Pinpoint the cell where the given text exists, returning its (x, y) midpoint coordinate. 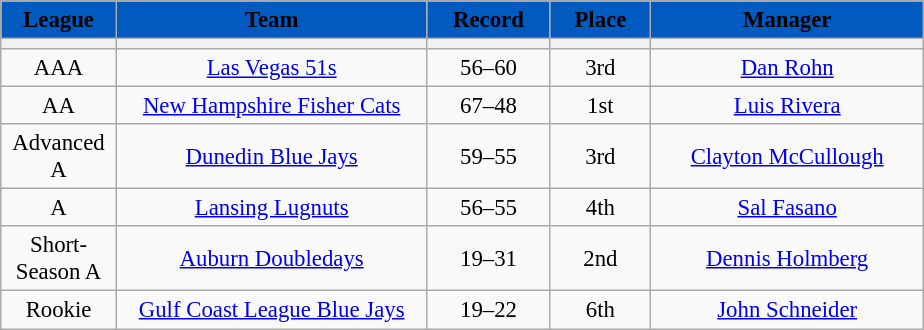
Sal Fasano (788, 208)
New Hampshire Fisher Cats (272, 106)
Clayton McCullough (788, 156)
2nd (600, 258)
League (59, 20)
19–22 (488, 310)
AAA (59, 68)
Auburn Doubledays (272, 258)
Gulf Coast League Blue Jays (272, 310)
A (59, 208)
Lansing Lugnuts (272, 208)
Advanced A (59, 156)
Dunedin Blue Jays (272, 156)
59–55 (488, 156)
Place (600, 20)
Dan Rohn (788, 68)
Record (488, 20)
Manager (788, 20)
Las Vegas 51s (272, 68)
AA (59, 106)
Dennis Holmberg (788, 258)
1st (600, 106)
Luis Rivera (788, 106)
19–31 (488, 258)
56–60 (488, 68)
67–48 (488, 106)
Short-Season A (59, 258)
56–55 (488, 208)
6th (600, 310)
John Schneider (788, 310)
Rookie (59, 310)
Team (272, 20)
4th (600, 208)
